Scan for the cell matching the given text and deliver its (X, Y) coordinate at center. 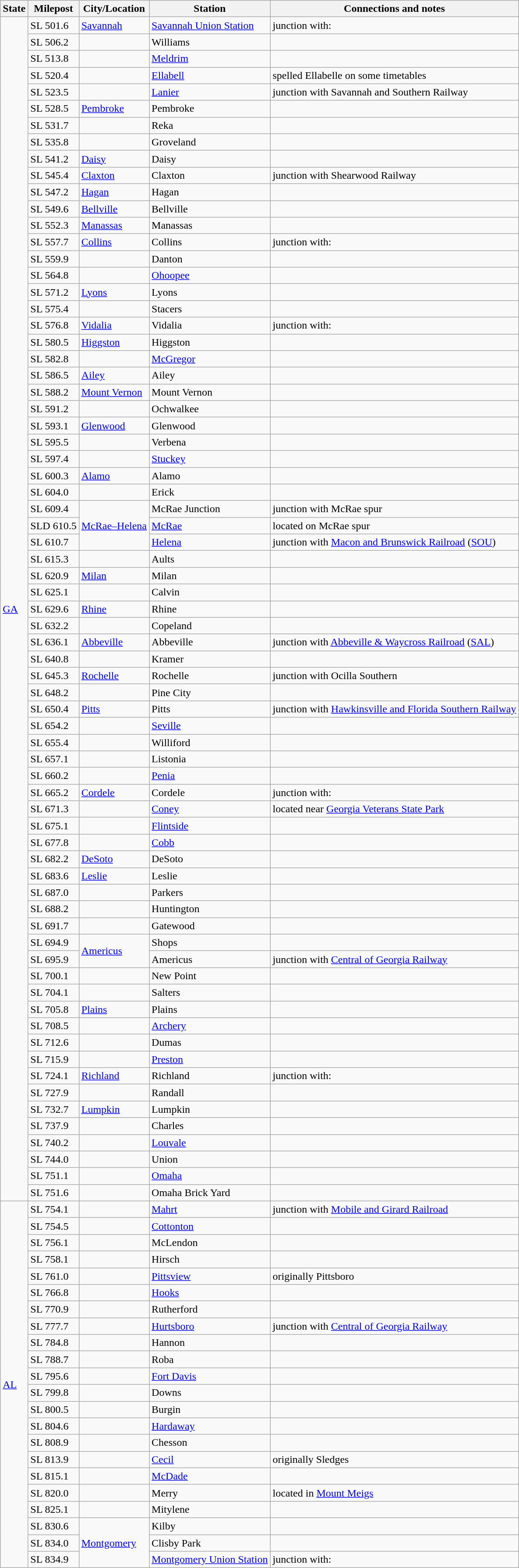
SL 541.2 (53, 159)
SL 795.6 (53, 1376)
Union (210, 1159)
Parkers (210, 892)
Verbena (210, 442)
Copeland (210, 626)
SL 665.2 (53, 793)
Calvin (210, 592)
McRae–Helena (114, 526)
Cottonton (210, 1226)
Hooks (210, 1293)
Lanier (210, 92)
SL 688.2 (53, 909)
Huntington (210, 909)
SL 744.0 (53, 1159)
McGregor (210, 359)
SL 682.2 (53, 859)
SL 799.8 (53, 1393)
junction with Mobile and Girard Railroad (394, 1209)
SL 751.1 (53, 1176)
SL 727.9 (53, 1093)
Omaha Brick Yard (210, 1193)
Preston (210, 1059)
Rutherford (210, 1310)
SL 766.8 (53, 1293)
junction with McRae spur (394, 509)
SL 784.8 (53, 1343)
originally Pittsboro (394, 1276)
SL 523.5 (53, 92)
SL 586.5 (53, 375)
Ohoopee (210, 276)
SL 600.3 (53, 475)
originally Sledges (394, 1459)
SL 520.4 (53, 75)
Coney (210, 809)
SL 804.6 (53, 1426)
Aults (210, 559)
SL 506.2 (53, 42)
Flintside (210, 826)
Montgomery Union Station (210, 1560)
Chesson (210, 1443)
SL 597.4 (53, 459)
SL 751.6 (53, 1193)
SL 576.8 (53, 326)
Savannah Union Station (210, 25)
SL 691.7 (53, 926)
junction with Hawkinsville and Florida Southern Railway (394, 709)
SL 834.9 (53, 1560)
SL 695.9 (53, 959)
SL 552.3 (53, 226)
SL 724.1 (53, 1076)
SL 580.5 (53, 342)
SL 761.0 (53, 1276)
SL 808.9 (53, 1443)
State (14, 9)
SL 675.1 (53, 826)
SL 694.9 (53, 942)
Danton (210, 259)
SL 756.1 (53, 1242)
Randall (210, 1093)
SL 591.2 (53, 409)
SL 732.7 (53, 1109)
Roba (210, 1359)
Savannah (114, 25)
Shops (210, 942)
SL 559.9 (53, 259)
SL 820.0 (53, 1493)
Cecil (210, 1459)
SL 513.8 (53, 59)
Milepost (53, 9)
SL 655.4 (53, 743)
Ellabell (210, 75)
SL 564.8 (53, 276)
Cobb (210, 842)
SL 813.9 (53, 1459)
McDade (210, 1476)
McRae (210, 526)
GA (14, 609)
SL 657.1 (53, 759)
SL 800.5 (53, 1409)
Kilby (210, 1526)
SL 535.8 (53, 142)
SL 640.8 (53, 659)
Reka (210, 125)
City/Location (114, 9)
SL 705.8 (53, 1009)
Listonia (210, 759)
SL 615.3 (53, 559)
SL 700.1 (53, 976)
Archery (210, 1026)
Penia (210, 776)
Omaha (210, 1176)
SL 740.2 (53, 1143)
SL 625.1 (53, 592)
SL 501.6 (53, 25)
Hannon (210, 1343)
SL 528.5 (53, 109)
Louvale (210, 1143)
SL 830.6 (53, 1526)
SL 777.7 (53, 1326)
SL 671.3 (53, 809)
SL 620.9 (53, 576)
SL 604.0 (53, 492)
Montgomery (114, 1543)
SL 825.1 (53, 1509)
Meldrim (210, 59)
Erick (210, 492)
Stacers (210, 309)
Kramer (210, 659)
SL 654.2 (53, 726)
Merry (210, 1493)
SL 648.2 (53, 692)
Dumas (210, 1043)
Mitylene (210, 1509)
SL 645.3 (53, 676)
SL 571.2 (53, 292)
junction with Ocilla Southern (394, 676)
Williford (210, 743)
Charles (210, 1126)
SL 788.7 (53, 1359)
located near Georgia Veterans State Park (394, 809)
SLD 610.5 (53, 526)
SL 593.1 (53, 425)
Salters (210, 992)
AL (14, 1384)
SL 712.6 (53, 1043)
Groveland (210, 142)
SL 758.1 (53, 1259)
Seville (210, 726)
Hurtsboro (210, 1326)
junction with Macon and Brunswick Railroad (SOU) (394, 542)
SL 588.2 (53, 392)
SL 715.9 (53, 1059)
McLendon (210, 1242)
SL 704.1 (53, 992)
Connections and notes (394, 9)
SL 754.5 (53, 1226)
Station (210, 9)
spelled Ellabelle on some timetables (394, 75)
SL 834.0 (53, 1543)
SL 636.1 (53, 642)
Gatewood (210, 926)
Ochwalkee (210, 409)
SL 770.9 (53, 1310)
Burgin (210, 1409)
SL 754.1 (53, 1209)
Fort Davis (210, 1376)
McRae Junction (210, 509)
SL 632.2 (53, 626)
SL 575.4 (53, 309)
SL 549.6 (53, 209)
SL 660.2 (53, 776)
Stuckey (210, 459)
SL 650.4 (53, 709)
Hirsch (210, 1259)
SL 677.8 (53, 842)
SL 557.7 (53, 242)
SL 582.8 (53, 359)
junction with Abbeville & Waycross Railroad (SAL) (394, 642)
Williams (210, 42)
SL 609.4 (53, 509)
Mahrt (210, 1209)
located on McRae spur (394, 526)
SL 595.5 (53, 442)
Clisby Park (210, 1543)
SL 683.6 (53, 876)
SL 687.0 (53, 892)
Downs (210, 1393)
junction with Shearwood Railway (394, 175)
SL 629.6 (53, 609)
SL 545.4 (53, 175)
Pittsview (210, 1276)
SL 815.1 (53, 1476)
SL 610.7 (53, 542)
SL 737.9 (53, 1126)
SL 547.2 (53, 192)
New Point (210, 976)
Helena (210, 542)
junction with Savannah and Southern Railway (394, 92)
located in Mount Meigs (394, 1493)
SL 708.5 (53, 1026)
Pine City (210, 692)
Hardaway (210, 1426)
SL 531.7 (53, 125)
